Find where the given text appears and provide that cell's center as [x, y] coordinate. 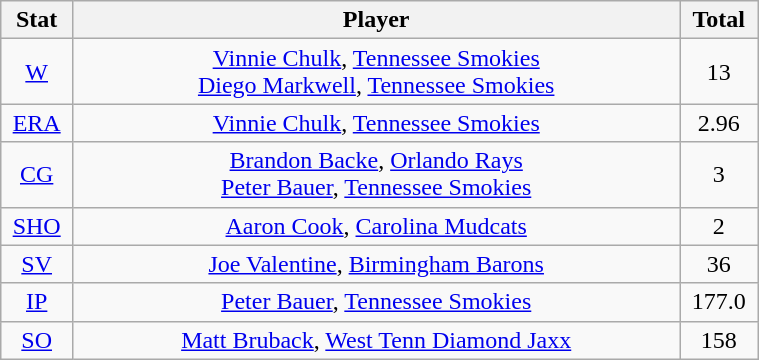
3 [719, 174]
Stat [37, 20]
IP [37, 302]
CG [37, 174]
Brandon Backe, Orlando Rays Peter Bauer, Tennessee Smokies [376, 174]
Vinnie Chulk, Tennessee Smokies [376, 123]
Aaron Cook, Carolina Mudcats [376, 226]
177.0 [719, 302]
Total [719, 20]
W [37, 72]
2 [719, 226]
ERA [37, 123]
2.96 [719, 123]
36 [719, 264]
Joe Valentine, Birmingham Barons [376, 264]
SV [37, 264]
SHO [37, 226]
158 [719, 340]
13 [719, 72]
Player [376, 20]
Matt Bruback, West Tenn Diamond Jaxx [376, 340]
Peter Bauer, Tennessee Smokies [376, 302]
SO [37, 340]
Vinnie Chulk, Tennessee Smokies Diego Markwell, Tennessee Smokies [376, 72]
